Search for the cell housing the specified text and yield its [X, Y] center coordinate. 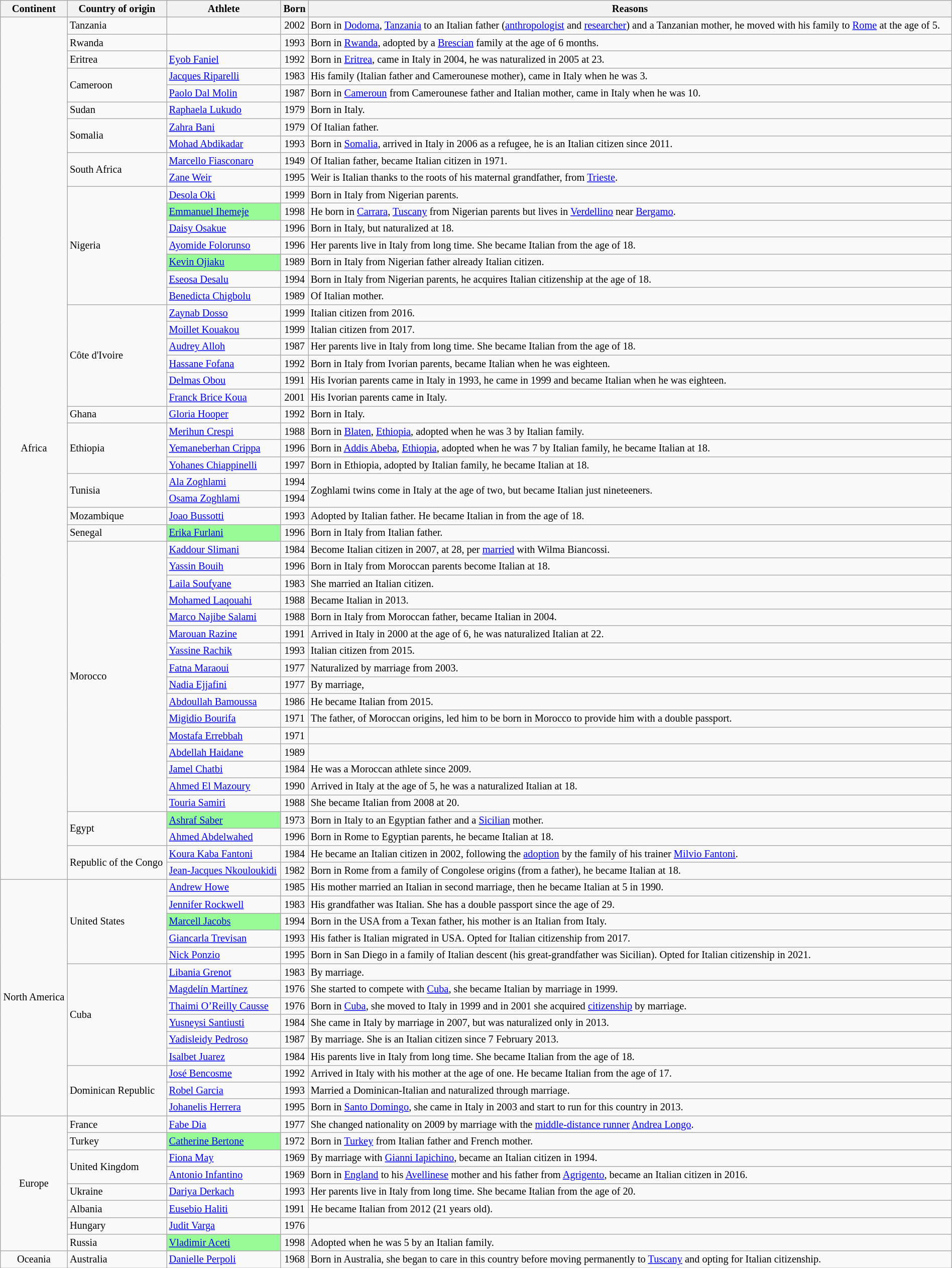
His Ivorian parents came in Italy in 1993, he came in 1999 and became Italian when he was eighteen. [630, 381]
His family (Italian father and Camerounese mother), came in Italy when he was 3. [630, 76]
Koura Kaba Fantoni [224, 854]
Born in Rome to Egyptian parents, he became Italian at 18. [630, 837]
Country of origin [117, 9]
Born in Italy from Moroccan father, became Italian in 2004. [630, 617]
By marriage. She is an Italian citizen since 7 February 2013. [630, 1040]
Born in Blaten, Ethiopia, adopted when he was 3 by Italian family. [630, 431]
Of Italian father, became Italian citizen in 1971. [630, 161]
Sudan [117, 110]
Australia [117, 1259]
Of Italian father. [630, 127]
Zaynab Dosso [224, 313]
Born in Rome from a family of Congolese origins (from a father), he became Italian at 18. [630, 871]
Africa [34, 448]
Born in Eritrea, came in Italy in 2004, he was naturalized in 2005 at 23. [630, 59]
By marriage with Gianni Iapichino, became an Italian citizen in 1994. [630, 1158]
Cameroon [117, 84]
Ashraf Saber [224, 820]
North America [34, 997]
Danielle Perpoli [224, 1259]
Erika Furlani [224, 533]
Born in Italy from Nigerian parents, he acquires Italian citizenship at the age of 18. [630, 279]
Mozambique [117, 516]
Weir is Italian thanks to the roots of his maternal grandfather, from Trieste. [630, 178]
Continent [34, 9]
Athlete [224, 9]
Her parents live in Italy from long time. She became Italian from the age of 20. [630, 1192]
Arrived in Italy in 2000 at the age of 6, he was naturalized Italian at 22. [630, 634]
Jennifer Rockwell [224, 904]
Ukraine [117, 1192]
Fabe Dia [224, 1124]
Born in Turkey from Italian father and French mother. [630, 1141]
By marriage, [630, 685]
Ahmed Abdelwahed [224, 837]
Turkey [117, 1141]
Yohanes Chiappinelli [224, 465]
She married an Italian citizen. [630, 584]
Gloria Hooper [224, 414]
Zoghlami twins come in Italy at the age of two, but became Italian just nineteeners. [630, 490]
Tunisia [117, 490]
Born in Italy from Ivorian parents, became Italian when he was eighteen. [630, 364]
Tanzania [117, 26]
Mostafa Errebbah [224, 736]
Senegal [117, 533]
Emmanuel Ihemeje [224, 211]
Fatna Maraoui [224, 668]
Born in Italy, but naturalized at 18. [630, 228]
Audrey Alloh [224, 347]
Italian citizen from 2015. [630, 651]
Cuba [117, 1014]
Nigeria [117, 246]
His parents live in Italy from long time. She became Italian from the age of 18. [630, 1057]
2001 [294, 397]
Reasons [630, 9]
His grandfather was Italian. She has a double passport since the age of 29. [630, 904]
He was a Moroccan athlete since 2009. [630, 769]
Born in Ethiopia, adopted by Italian family, he became Italian at 18. [630, 465]
Merihun Crespi [224, 431]
Marcello Fiasconaro [224, 161]
Became Italian in 2013. [630, 600]
Eritrea [117, 59]
Abdellah Haidane [224, 752]
1990 [294, 786]
Hassane Fofana [224, 364]
Yassine Rachik [224, 651]
1985 [294, 887]
Become Italian citizen in 2007, at 28, per married with Wilma Biancossi. [630, 549]
Dariya Derkach [224, 1192]
Zahra Bani [224, 127]
Eseosa Desalu [224, 279]
Andrew Howe [224, 887]
Thaimi O’Reilly Causse [224, 1006]
He became Italian from 2015. [630, 702]
Italian citizen from 2016. [630, 313]
Yassin Bouih [224, 566]
South Africa [117, 169]
Mohamed Laqouahi [224, 600]
Paolo Dal Molin [224, 93]
1949 [294, 161]
Nick Ponzio [224, 955]
She came in Italy by marriage in 2007, but was naturalized only in 2013. [630, 1023]
Benedicta Chigbolu [224, 296]
Jamel Chatbi [224, 769]
Antonio Infantino [224, 1175]
Franck Brice Koua [224, 397]
Eusebio Haliti [224, 1209]
Adopted by Italian father. He became Italian in from the age of 18. [630, 516]
Giancarla Trevisan [224, 938]
Ayomide Folorunso [224, 246]
Moillet Kouakou [224, 330]
Dominican Republic [117, 1091]
Adopted when he was 5 by an Italian family. [630, 1242]
Osama Zoghlami [224, 499]
Jean-Jacques Nkouloukidi [224, 871]
Born in Somalia, arrived in Italy in 2006 as a refugee, he is an Italian citizen since 2011. [630, 144]
She changed nationality on 2009 by marriage with the middle-distance runner Andrea Longo. [630, 1124]
Yadisleidy Pedroso [224, 1040]
Kevin Ojiaku [224, 262]
Laila Soufyane [224, 584]
Born in Rwanda, adopted by a Brescian family at the age of 6 months. [630, 43]
United States [117, 921]
His Ivorian parents came in Italy. [630, 397]
Ahmed El Mazoury [224, 786]
Marcell Jacobs [224, 921]
Of Italian mother. [630, 296]
Born in Italy to an Egyptian father and a Sicilian mother. [630, 820]
Born in the USA from a Texan father, his mother is an Italian from Italy. [630, 921]
1973 [294, 820]
Morocco [117, 676]
Zane Weir [224, 178]
Born in San Diego in a family of Italian descent (his great-grandfather was Sicilian). Opted for Italian citizenship in 2021. [630, 955]
Rwanda [117, 43]
Italian citizen from 2017. [630, 330]
Republic of the Congo [117, 862]
She started to compete with Cuba, she became Italian by marriage in 1999. [630, 989]
Born in England to his Avellinese mother and his father from Agrigento, became an Italian citizen in 2016. [630, 1175]
He born in Carrara, Tuscany from Nigerian parents but lives in Verdellino near Bergamo. [630, 211]
Yusneysi Santiusti [224, 1023]
Ghana [117, 414]
Born in Cameroun from Camerounese father and Italian mother, came in Italy when he was 10. [630, 93]
Born in Italy from Nigerian parents. [630, 195]
Born in Santo Domingo, she came in Italy in 2003 and start to run for this country in 2013. [630, 1107]
Robel Garcia [224, 1090]
Abdoullah Bamoussa [224, 702]
Jacques Riparelli [224, 76]
Eyob Faniel [224, 59]
Isalbet Juarez [224, 1057]
Egypt [117, 829]
Johanelis Herrera [224, 1107]
Russia [117, 1242]
Fiona May [224, 1158]
Oceania [34, 1259]
Nadia Ejjafini [224, 685]
Migidio Bourifa [224, 719]
Born in Cuba, she moved to Italy in 1999 and in 2001 she acquired citizenship by marriage. [630, 1006]
Europe [34, 1183]
Naturalized by marriage from 2003. [630, 668]
Raphaela Lukudo [224, 110]
Yemaneberhan Crippa [224, 448]
He became Italian from 2012 (21 years old). [630, 1209]
1997 [294, 465]
Touria Samiri [224, 803]
Marouan Razine [224, 634]
Born in Italy from Italian father. [630, 533]
Born [294, 9]
His mother married an Italian in second marriage, then he became Italian at 5 in 1990. [630, 887]
Kaddour Slimani [224, 549]
Hungary [117, 1226]
Marco Najibe Salami [224, 617]
1982 [294, 871]
Libania Grenot [224, 972]
By marriage. [630, 972]
Vladimir Aceti [224, 1242]
1972 [294, 1141]
Born in Italy from Nigerian father already Italian citizen. [630, 262]
Born in Australia, she began to care in this country before moving permanently to Tuscany and opting for Italian citizenship. [630, 1259]
Ala Zoghlami [224, 482]
1986 [294, 702]
He became an Italian citizen in 2002, following the adoption by the family of his trainer Milvio Fantoni. [630, 854]
Albania [117, 1209]
Arrived in Italy at the age of 5, he was a naturalized Italian at 18. [630, 786]
Côte d'Ivoire [117, 355]
Mohad Abdikadar [224, 144]
United Kingdom [117, 1166]
José Bencosme [224, 1074]
Desola Oki [224, 195]
2002 [294, 26]
Judit Varga [224, 1226]
She became Italian from 2008 at 20. [630, 803]
Joao Bussotti [224, 516]
Born in Italy from Moroccan parents become Italian at 18. [630, 566]
Catherine Bertone [224, 1141]
1968 [294, 1259]
Somalia [117, 136]
Ethiopia [117, 448]
Arrived in Italy with his mother at the age of one. He became Italian from the age of 17. [630, 1074]
Delmas Obou [224, 381]
Born in Addis Abeba, Ethiopia, adopted when he was 7 by Italian family, he became Italian at 18. [630, 448]
France [117, 1124]
Married a Dominican-Italian and naturalized through marriage. [630, 1090]
Magdelín Martínez [224, 989]
His father is Italian migrated in USA. Opted for Italian citizenship from 2017. [630, 938]
Daisy Osakue [224, 228]
The father, of Moroccan origins, led him to be born in Morocco to provide him with a double passport. [630, 719]
